Determine the [X, Y] coordinate at the center of the cell enclosing the given text.  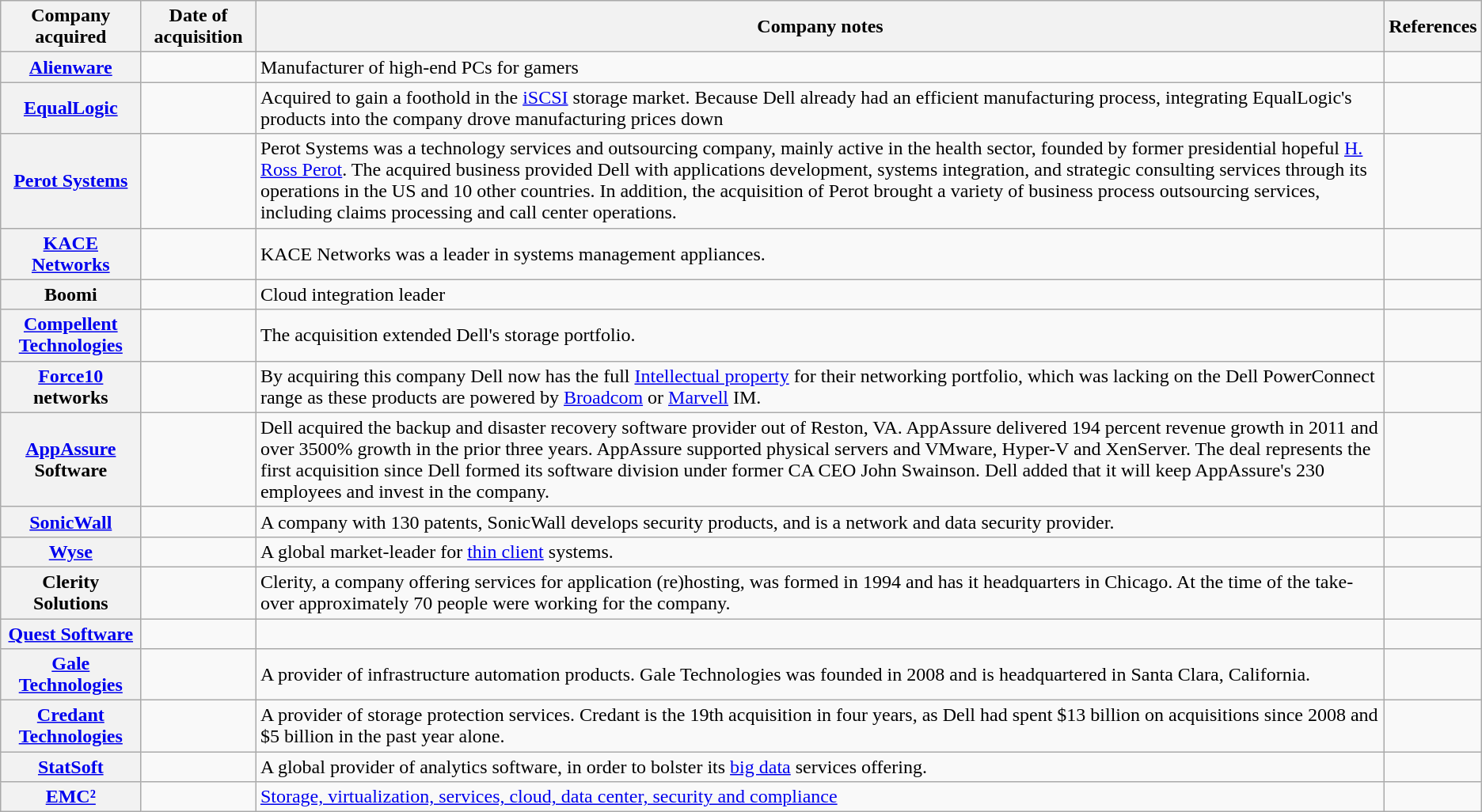
References [1433, 27]
Boomi [71, 294]
Clerity Solutions [71, 592]
Storage, virtualization, services, cloud, data center, security and compliance [820, 797]
Force10 networks [71, 386]
A provider of infrastructure automation products. Gale Technologies was founded in 2008 and is headquartered in Santa Clara, California. [820, 674]
Company notes [820, 27]
Date of acquisition [199, 27]
Company acquired [71, 27]
AppAssure Software [71, 459]
The acquisition extended Dell's storage portfolio. [820, 336]
SonicWall [71, 522]
EMC² [71, 797]
KACE Networks was a leader in systems management appliances. [820, 253]
A global provider of analytics software, in order to bolster its big data services offering. [820, 767]
A global market-leader for thin client systems. [820, 552]
EqualLogic [71, 108]
Perot Systems [71, 180]
Cloud integration leader [820, 294]
A company with 130 patents, SonicWall develops security products, and is a network and data security provider. [820, 522]
Credant Technologies [71, 727]
Compellent Technologies [71, 336]
StatSoft [71, 767]
Manufacturer of high-end PCs for gamers [820, 67]
Gale Technologies [71, 674]
Quest Software [71, 634]
Alienware [71, 67]
KACE Networks [71, 253]
Wyse [71, 552]
